Provide the [x, y] coordinate of the cell's center where the given text is located.  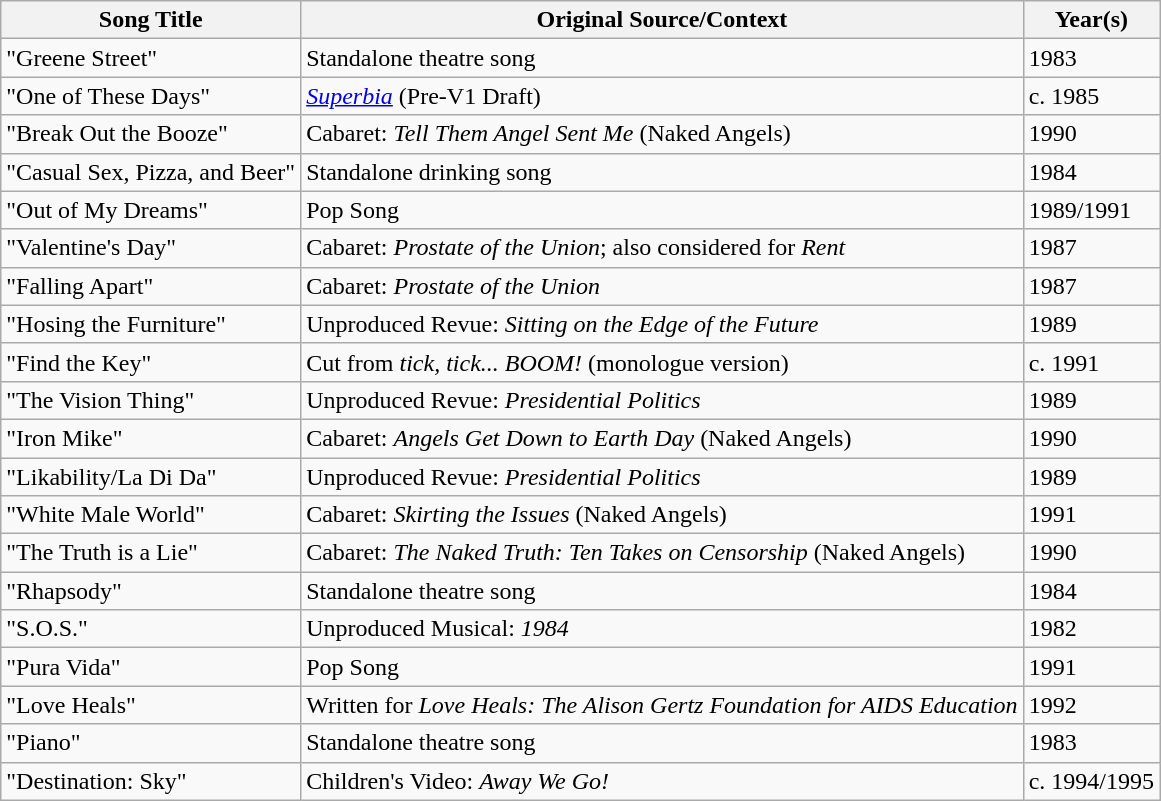
Year(s) [1091, 20]
"S.O.S." [151, 629]
"Love Heals" [151, 705]
Superbia (Pre-V1 Draft) [662, 96]
"Piano" [151, 743]
"Rhapsody" [151, 591]
1992 [1091, 705]
"Hosing the Furniture" [151, 324]
"Casual Sex, Pizza, and Beer" [151, 172]
Unproduced Revue: Sitting on the Edge of the Future [662, 324]
"Destination: Sky" [151, 781]
Original Source/Context [662, 20]
Cut from tick, tick... BOOM! (monologue version) [662, 362]
"Greene Street" [151, 58]
Cabaret: The Naked Truth: Ten Takes on Censorship (Naked Angels) [662, 553]
"Pura Vida" [151, 667]
"White Male World" [151, 515]
Cabaret: Skirting the Issues (Naked Angels) [662, 515]
Cabaret: Tell Them Angel Sent Me (Naked Angels) [662, 134]
"One of These Days" [151, 96]
Cabaret: Angels Get Down to Earth Day (Naked Angels) [662, 438]
Song Title [151, 20]
"Break Out the Booze" [151, 134]
"Find the Key" [151, 362]
Children's Video: Away We Go! [662, 781]
Standalone drinking song [662, 172]
"Likability/La Di Da" [151, 477]
Cabaret: Prostate of the Union; also considered for Rent [662, 248]
c. 1991 [1091, 362]
"The Vision Thing" [151, 400]
Unproduced Musical: 1984 [662, 629]
1989/1991 [1091, 210]
Written for Love Heals: The Alison Gertz Foundation for AIDS Education [662, 705]
"Falling Apart" [151, 286]
c. 1985 [1091, 96]
"Valentine's Day" [151, 248]
Cabaret: Prostate of the Union [662, 286]
"The Truth is a Lie" [151, 553]
c. 1994/1995 [1091, 781]
1982 [1091, 629]
"Out of My Dreams" [151, 210]
"Iron Mike" [151, 438]
